Locate the cell with the specified text and output its [x, y] center coordinate. 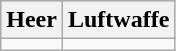
Heer [32, 20]
Luftwaffe [118, 20]
